Return [X, Y] of the center of cell containing provided text 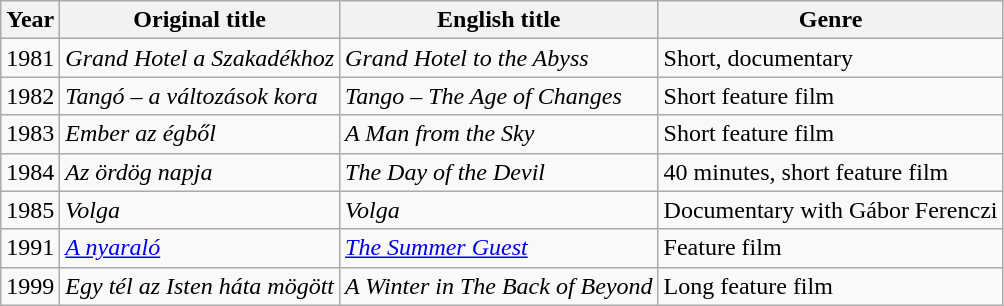
Grand Hotel to the Abyss [500, 58]
A Man from the Sky [500, 134]
Year [30, 20]
Egy tél az Isten háta mögött [200, 286]
Documentary with Gábor Ferenczi [830, 210]
Original title [200, 20]
The Day of the Devil [500, 172]
Short, documentary [830, 58]
1985 [30, 210]
Feature film [830, 248]
1984 [30, 172]
1981 [30, 58]
40 minutes, short feature film [830, 172]
The Summer Guest [500, 248]
1999 [30, 286]
Genre [830, 20]
Tango – The Age of Changes [500, 96]
Ember az égből [200, 134]
Tangó – a változások kora [200, 96]
Az ördög napja [200, 172]
1982 [30, 96]
English title [500, 20]
1991 [30, 248]
Long feature film [830, 286]
Grand Hotel a Szakadékhoz [200, 58]
1983 [30, 134]
A Winter in The Back of Beyond [500, 286]
A nyaraló [200, 248]
